For the text-containing cell, return its midpoint in [x, y] coordinate format. 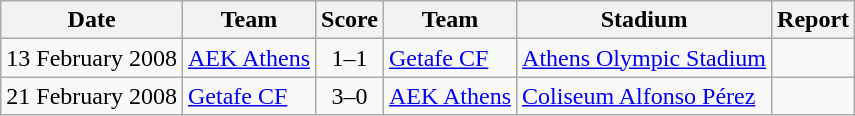
Stadium [644, 20]
Score [350, 20]
1–1 [350, 58]
Date [92, 20]
Coliseum Alfonso Pérez [644, 96]
Athens Olympic Stadium [644, 58]
3–0 [350, 96]
21 February 2008 [92, 96]
13 February 2008 [92, 58]
Report [814, 20]
